Extract the [x, y] coordinate from the center of the cell holding the provided text.  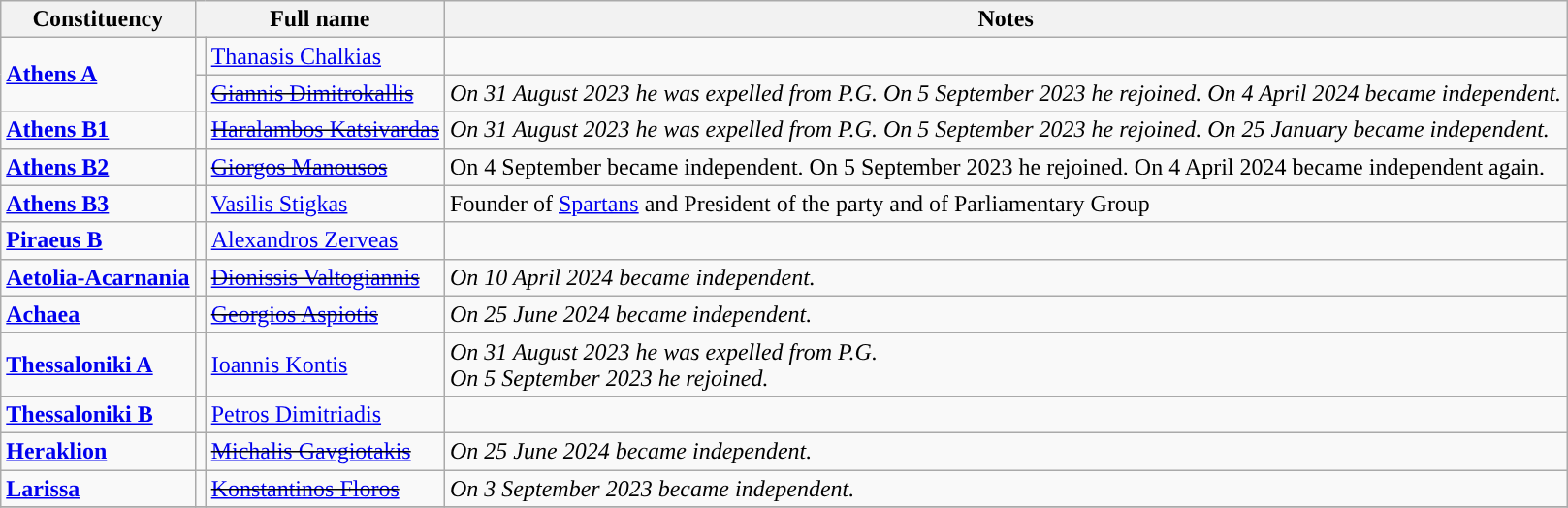
Konstantinos Floros [325, 488]
Notes [1007, 19]
On 10 April 2024 became independent. [1007, 277]
Heraklion [98, 451]
Giorgos Manousos [325, 167]
Giannis Dimitrokallis [325, 93]
On 31 August 2023 he was expelled from P.G. On 5 September 2023 he rejoined. [1007, 365]
Haralambos Katsivardas [325, 130]
Vasilis Stigkas [325, 204]
Founder of Spartans and President of the party and of Parliamentary Group [1007, 204]
Thessaloniki B [98, 414]
Athens B2 [98, 167]
On 31 August 2023 he was expelled from P.G. On 5 September 2023 he rejoined. On 25 January became independent. [1007, 130]
Full name [320, 19]
Alexandros Zerveas [325, 240]
Athens B3 [98, 204]
Larissa [98, 488]
Achaea [98, 314]
Aetolia-Acarnania [98, 277]
Constituency [98, 19]
Piraeus B [98, 240]
On 3 September 2023 became independent. [1007, 488]
Ioannis Kontis [325, 365]
On 31 August 2023 he was expelled from P.G. On 5 September 2023 he rejoined. On 4 April 2024 became independent. [1007, 93]
Thessaloniki A [98, 365]
Petros Dimitriadis [325, 414]
On 4 September became independent. On 5 September 2023 he rejoined. On 4 April 2024 became independent again. [1007, 167]
Dionissis Valtogiannis [325, 277]
Athens B1 [98, 130]
Michalis Gavgiotakis [325, 451]
Georgios Aspiotis [325, 314]
Athens A [98, 75]
Thanasis Chalkias [325, 56]
